From the cell containing the given text, extract its center point as [x, y] coordinate. 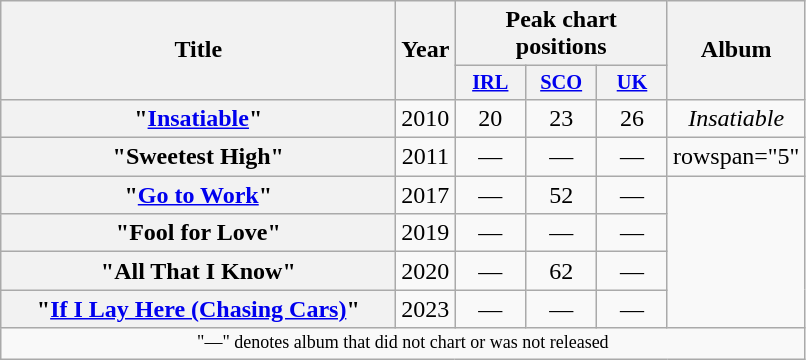
"Sweetest High" [198, 157]
"Fool for Love" [198, 233]
2020 [426, 271]
62 [562, 271]
"Go to Work" [198, 195]
Insatiable [736, 118]
Year [426, 50]
Peak chart positions [562, 34]
2023 [426, 309]
"All That I Know" [198, 271]
Album [736, 50]
"If I Lay Here (Chasing Cars)" [198, 309]
52 [562, 195]
Title [198, 50]
SCO [562, 83]
"—" denotes album that did not chart or was not released [403, 344]
23 [562, 118]
IRL [490, 83]
26 [632, 118]
UK [632, 83]
2019 [426, 233]
20 [490, 118]
2011 [426, 157]
2010 [426, 118]
2017 [426, 195]
rowspan="5" [736, 157]
"Insatiable" [198, 118]
